Capture the cell that displays the provided text and extract its [x, y] central coordinate. 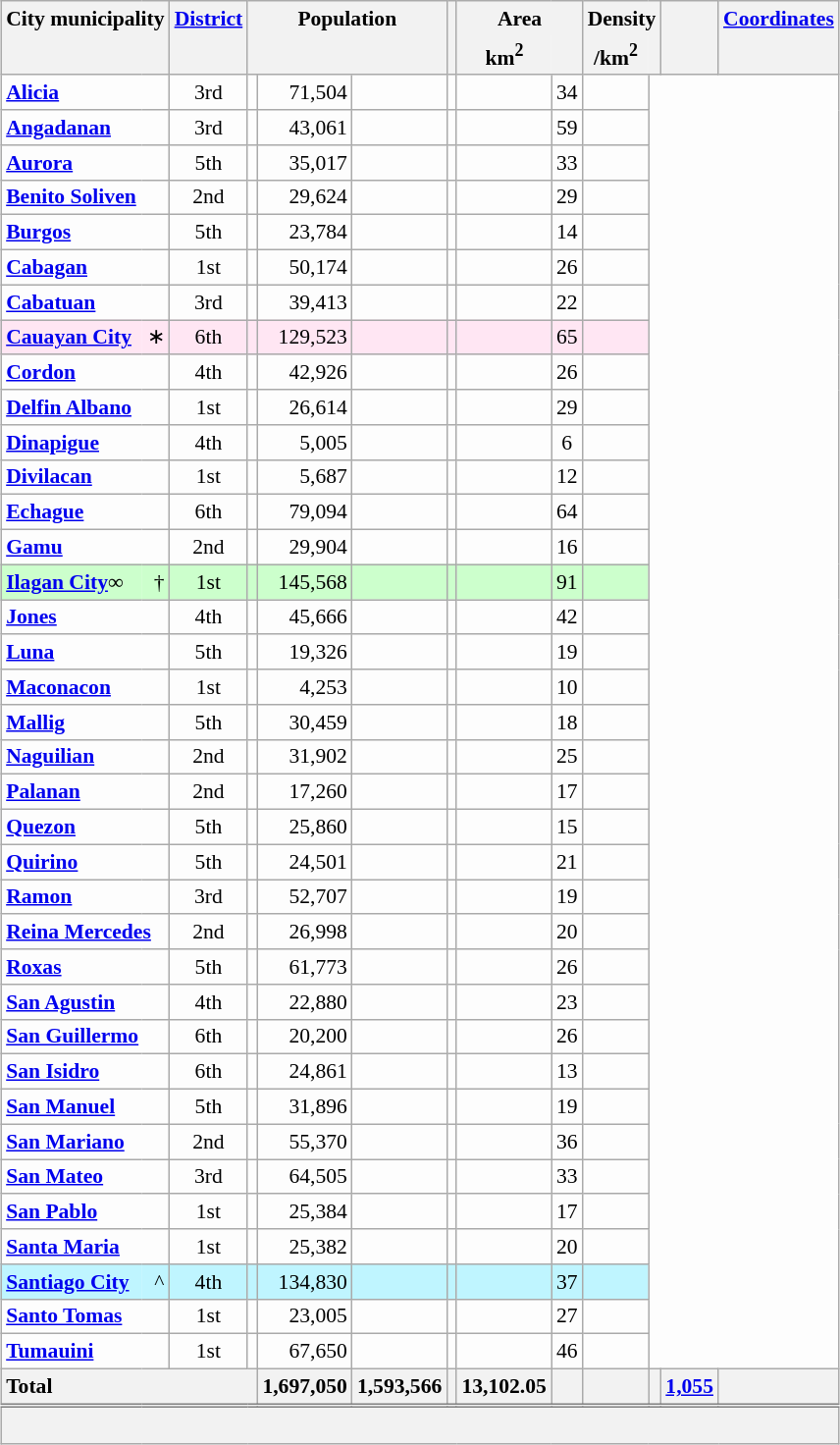
San Isidro [84, 1072]
4,253 [304, 687]
50,174 [304, 267]
∗ [155, 338]
Burgos [84, 233]
22 [567, 302]
19,326 [304, 652]
25,382 [304, 1247]
18 [567, 722]
45,666 [304, 617]
Benito Soliven [84, 197]
22,880 [304, 1001]
59 [567, 128]
25,860 [304, 827]
30,459 [304, 722]
/km2 [616, 55]
13 [567, 1072]
39,413 [304, 302]
Palanan [84, 792]
31,902 [304, 757]
23 [567, 1001]
Aurora [84, 162]
55,370 [304, 1142]
5,687 [304, 477]
Santo Tomas [84, 1316]
17,260 [304, 792]
29,624 [304, 197]
Naguilian [84, 757]
km2 [503, 55]
Santa Maria [84, 1247]
Gamu [84, 547]
Angadanan [84, 128]
42 [567, 617]
San Guillermo [84, 1037]
25 [567, 757]
12 [567, 477]
5,005 [304, 442]
Divilacan [84, 477]
Cabagan [84, 267]
64 [567, 512]
6 [567, 442]
16 [567, 547]
79,094 [304, 512]
34 [567, 92]
52,707 [304, 897]
City municipality [84, 18]
District [209, 18]
Ramon [84, 897]
31,896 [304, 1106]
61,773 [304, 967]
Cauayan City [71, 338]
Roxas [84, 967]
10 [567, 687]
Area [519, 18]
15 [567, 827]
37 [567, 1281]
26,614 [304, 407]
1,697,050 [304, 1386]
Total [130, 1386]
San Manuel [84, 1106]
23,005 [304, 1316]
Santiago City [71, 1281]
^ [155, 1281]
Tumauini [84, 1352]
67,650 [304, 1352]
129,523 [304, 338]
24,861 [304, 1072]
San Pablo [84, 1211]
Ilagan City∞ [71, 582]
13,102.05 [503, 1386]
San Agustin [84, 1001]
Quezon [84, 827]
† [155, 582]
25,384 [304, 1211]
1,055 [689, 1386]
Echague [84, 512]
35,017 [304, 162]
Delfin Albano [84, 407]
1,593,566 [399, 1386]
Mallig [84, 722]
42,926 [304, 372]
64,505 [304, 1177]
20,200 [304, 1037]
21 [567, 862]
Density [622, 18]
23,784 [304, 233]
91 [567, 582]
Jones [84, 617]
Alicia [84, 92]
Cordon [84, 372]
71,504 [304, 92]
San Mateo [84, 1177]
Dinapigue [84, 442]
46 [567, 1352]
Maconacon [84, 687]
San Mariano [84, 1142]
43,061 [304, 128]
14 [567, 233]
24,501 [304, 862]
36 [567, 1142]
145,568 [304, 582]
Cabatuan [84, 302]
Coordinates [779, 18]
Population [347, 18]
Luna [84, 652]
26,998 [304, 932]
27 [567, 1316]
Reina Mercedes [84, 932]
29,904 [304, 547]
65 [567, 338]
Quirino [84, 862]
134,830 [304, 1281]
